Return (x, y) of the center of cell containing provided text 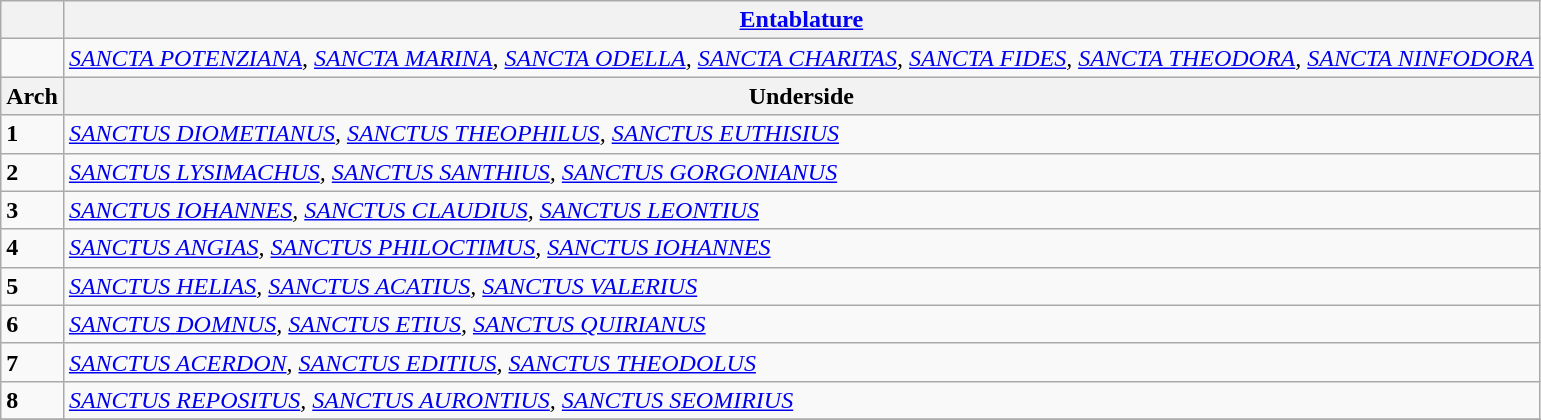
Underside (801, 96)
SANCTUS DOMNUS, SANCTUS ETIUS, SANCTUS QUIRIANUS (801, 324)
6 (32, 324)
SANCTUS LYSIMACHUS, SANCTUS SANTHIUS, SANCTUS GORGONIANUS (801, 172)
7 (32, 362)
5 (32, 286)
SANCTA POTENZIANA, SANCTA MARINA, SANCTA ODELLA, SANCTA CHARITAS, SANCTA FIDES, SANCTA THEODORA, SANCTA NINFODORA (801, 58)
SANCTUS ACERDON, SANCTUS EDITIUS, SANCTUS THEODOLUS (801, 362)
Entablature (801, 20)
2 (32, 172)
1 (32, 134)
SANCTUS IOHANNES, SANCTUS CLAUDIUS, SANCTUS LEONTIUS (801, 210)
4 (32, 248)
SANCTUS DIOMETIANUS, SANCTUS THEOPHILUS, SANCTUS EUTHISIUS (801, 134)
8 (32, 400)
3 (32, 210)
Arch (32, 96)
SANCTUS HELIAS, SANCTUS ACATIUS, SANCTUS VALERIUS (801, 286)
SANCTUS REPOSITUS, SANCTUS AURONTIUS, SANCTUS SEOMIRIUS (801, 400)
SANCTUS ANGIAS, SANCTUS PHILOCTIMUS, SANCTUS IOHANNES (801, 248)
